Return (x, y) of the center of cell containing provided text 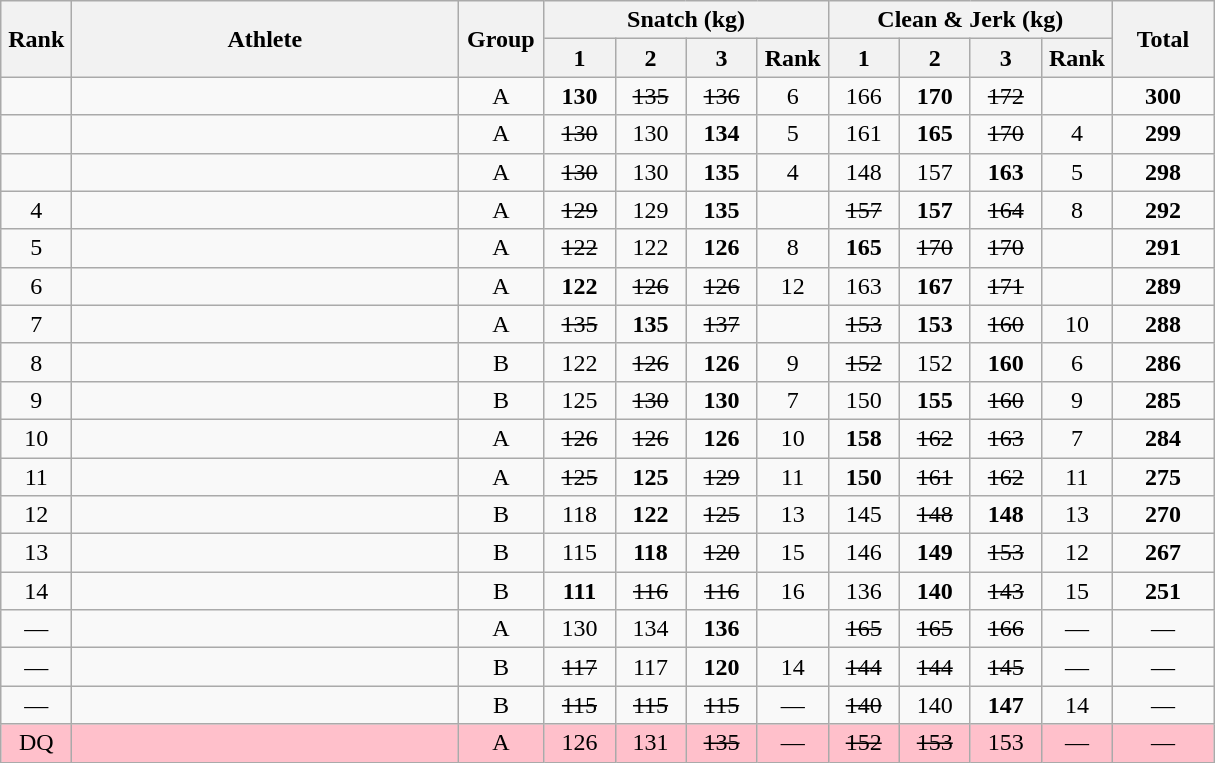
270 (1162, 515)
164 (1006, 210)
288 (1162, 324)
289 (1162, 286)
172 (1006, 96)
137 (722, 324)
171 (1006, 286)
292 (1162, 210)
291 (1162, 248)
Snatch (kg) (686, 20)
DQ (36, 743)
Total (1162, 39)
147 (1006, 705)
146 (864, 553)
Athlete (265, 39)
Group (501, 39)
284 (1162, 438)
149 (934, 553)
298 (1162, 172)
16 (792, 591)
286 (1162, 362)
299 (1162, 134)
158 (864, 438)
167 (934, 286)
131 (650, 743)
111 (580, 591)
285 (1162, 400)
267 (1162, 553)
143 (1006, 591)
251 (1162, 591)
300 (1162, 96)
275 (1162, 477)
Clean & Jerk (kg) (970, 20)
155 (934, 400)
